Locate the cell with the specified text and output its (x, y) center coordinate. 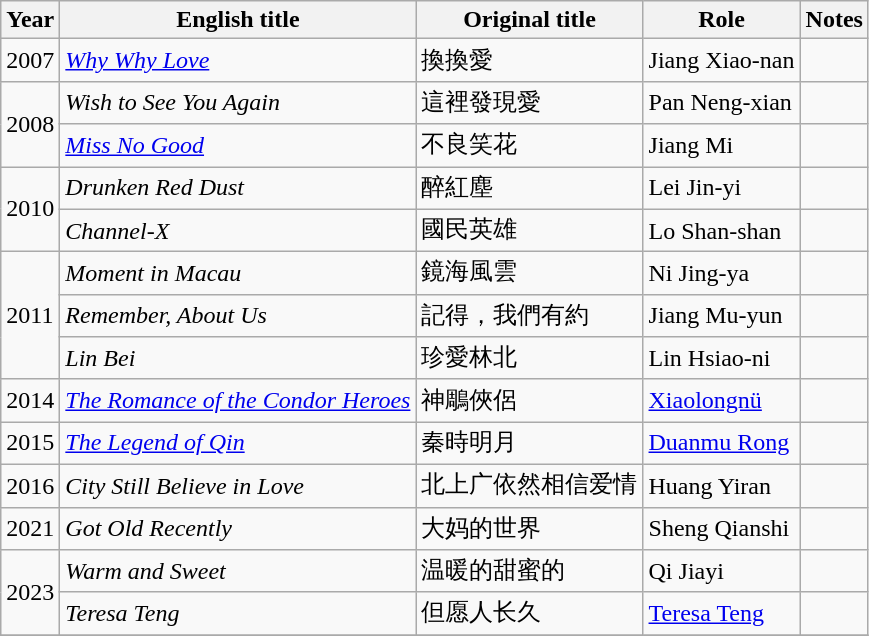
Notes (834, 20)
鏡海風雲 (530, 274)
2016 (30, 486)
The Romance of the Condor Heroes (238, 400)
2011 (30, 316)
Year (30, 20)
Jiang Xiao-nan (722, 60)
醉紅塵 (530, 188)
English title (238, 20)
Lo Shan-shan (722, 230)
Why Why Love (238, 60)
秦時明月 (530, 444)
不良笑花 (530, 146)
Qi Jiayi (722, 572)
但愿人长久 (530, 614)
Wish to See You Again (238, 102)
Remember, About Us (238, 316)
換換愛 (530, 60)
Lin Hsiao-ni (722, 358)
北上广依然相信爱情 (530, 486)
Original title (530, 20)
2021 (30, 528)
神鵰俠侶 (530, 400)
Jiang Mi (722, 146)
珍愛林北 (530, 358)
Lei Jin-yi (722, 188)
Miss No Good (238, 146)
Jiang Mu-yun (722, 316)
2010 (30, 208)
Drunken Red Dust (238, 188)
Huang Yiran (722, 486)
Ni Jing-ya (722, 274)
Warm and Sweet (238, 572)
温暖的甜蜜的 (530, 572)
這裡發現愛 (530, 102)
2023 (30, 592)
Channel-X (238, 230)
記得，我們有約 (530, 316)
2007 (30, 60)
大妈的世界 (530, 528)
Pan Neng-xian (722, 102)
Role (722, 20)
國民英雄 (530, 230)
2015 (30, 444)
Xiaolongnü (722, 400)
The Legend of Qin (238, 444)
Moment in Macau (238, 274)
Got Old Recently (238, 528)
2008 (30, 124)
City Still Believe in Love (238, 486)
Lin Bei (238, 358)
Duanmu Rong (722, 444)
Sheng Qianshi (722, 528)
2014 (30, 400)
